Extract the (X, Y) coordinate from the center of the cell holding the provided text.  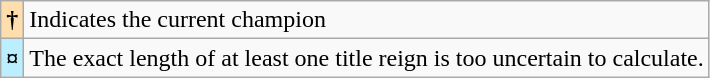
The exact length of at least one title reign is too uncertain to calculate. (366, 58)
¤ (12, 58)
Indicates the current champion (366, 20)
† (12, 20)
